Determine the [x, y] coordinate at the center of the cell enclosing the given text.  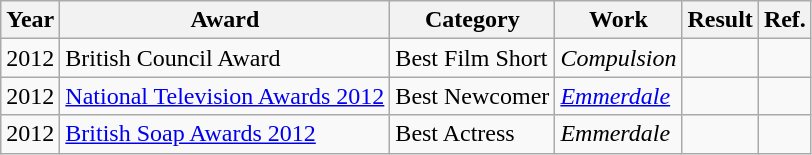
Compulsion [618, 58]
Year [30, 20]
National Television Awards 2012 [225, 96]
Best Actress [472, 134]
Best Newcomer [472, 96]
Award [225, 20]
British Council Award [225, 58]
British Soap Awards 2012 [225, 134]
Result [720, 20]
Best Film Short [472, 58]
Ref. [784, 20]
Category [472, 20]
Work [618, 20]
